Find where the given text appears and provide that cell's center as [x, y] coordinate. 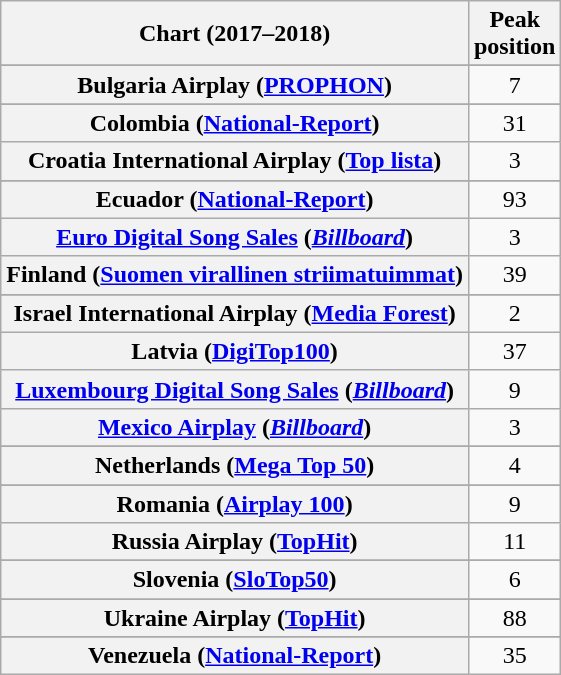
Euro Digital Song Sales (Billboard) [235, 237]
39 [514, 275]
93 [514, 199]
Russia Airplay (TopHit) [235, 542]
Latvia (DigiTop100) [235, 351]
Mexico Airplay (Billboard) [235, 427]
Netherlands (Mega Top 50) [235, 465]
Bulgaria Airplay (PROPHON) [235, 85]
Israel International Airplay (Media Forest) [235, 313]
4 [514, 465]
7 [514, 85]
35 [514, 656]
Croatia International Airplay (Top lista) [235, 161]
Finland (Suomen virallinen striimatuimmat) [235, 275]
Ecuador (National-Report) [235, 199]
6 [514, 580]
Chart (2017–2018) [235, 34]
Peak position [514, 34]
Colombia (National-Report) [235, 123]
11 [514, 542]
37 [514, 351]
Slovenia (SloTop50) [235, 580]
Ukraine Airplay (TopHit) [235, 618]
2 [514, 313]
31 [514, 123]
Romania (Airplay 100) [235, 503]
88 [514, 618]
Venezuela (National-Report) [235, 656]
Luxembourg Digital Song Sales (Billboard) [235, 389]
